Provide the (x, y) coordinate of the cell's center where the given text is located.  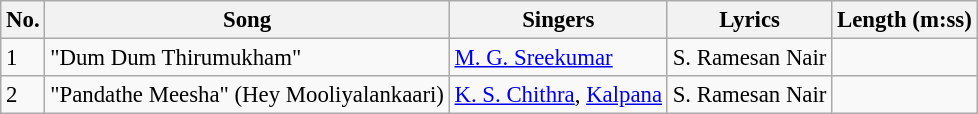
"Dum Dum Thirumukham" (247, 58)
Song (247, 20)
Lyrics (749, 20)
M. G. Sreekumar (558, 58)
"Pandathe Meesha" (Hey Mooliyalankaari) (247, 95)
Singers (558, 20)
No. (23, 20)
Length (m:ss) (904, 20)
1 (23, 58)
2 (23, 95)
K. S. Chithra, Kalpana (558, 95)
